Return the (X, Y) coordinate for the center point of the cell that contains the specified text.  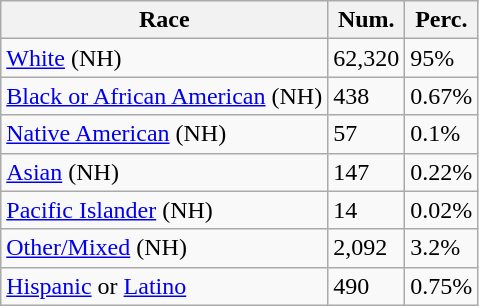
0.67% (442, 96)
147 (366, 172)
0.02% (442, 210)
0.1% (442, 134)
Race (164, 20)
Hispanic or Latino (164, 286)
0.75% (442, 286)
3.2% (442, 248)
14 (366, 210)
Pacific Islander (NH) (164, 210)
57 (366, 134)
0.22% (442, 172)
Black or African American (NH) (164, 96)
Perc. (442, 20)
95% (442, 58)
2,092 (366, 248)
438 (366, 96)
Asian (NH) (164, 172)
Native American (NH) (164, 134)
Other/Mixed (NH) (164, 248)
White (NH) (164, 58)
62,320 (366, 58)
490 (366, 286)
Num. (366, 20)
